For the text-containing cell, return its midpoint in (x, y) coordinate format. 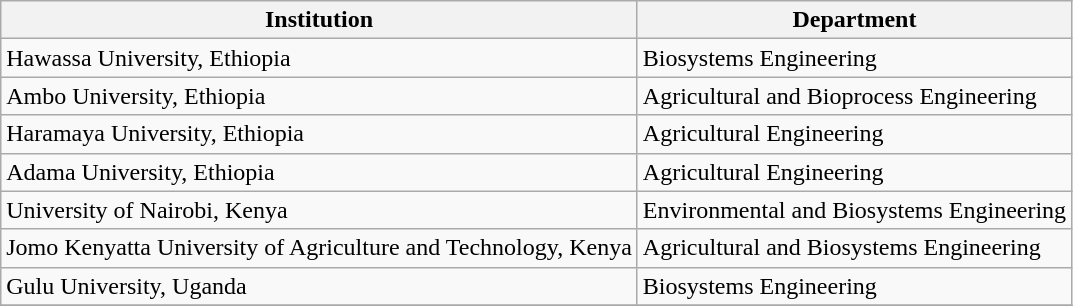
Department (854, 20)
Environmental and Biosystems Engineering (854, 210)
Agricultural and Biosystems Engineering (854, 248)
Agricultural and Bioprocess Engineering (854, 96)
Gulu University, Uganda (320, 286)
Ambo University, Ethiopia (320, 96)
Adama University, Ethiopia (320, 172)
Hawassa University, Ethiopia (320, 58)
Jomo Kenyatta University of Agriculture and Technology, Kenya (320, 248)
Haramaya University, Ethiopia (320, 134)
University of Nairobi, Kenya (320, 210)
Institution (320, 20)
